For the text-containing cell, return its midpoint in (X, Y) coordinate format. 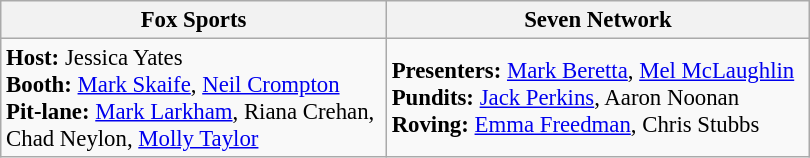
Seven Network (598, 20)
Presenters: Mark Beretta, Mel McLaughlinPundits: Jack Perkins, Aaron NoonanRoving: Emma Freedman, Chris Stubbs (598, 98)
Fox Sports (194, 20)
Host: Jessica YatesBooth: Mark Skaife, Neil CromptonPit-lane: Mark Larkham, Riana Crehan, Chad Neylon, Molly Taylor (194, 98)
